Pinpoint the cell where the given text exists, returning its [x, y] midpoint coordinate. 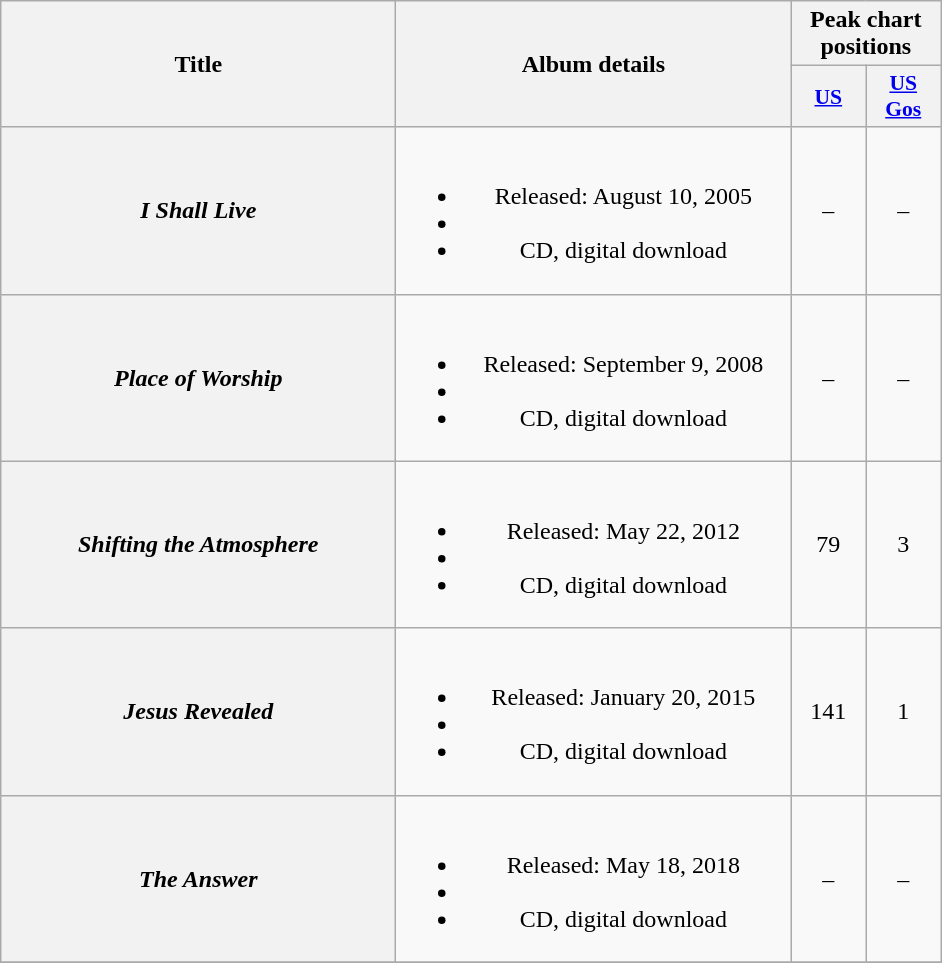
The Answer [198, 878]
US [828, 96]
1 [904, 712]
Released: January 20, 2015CD, digital download [594, 712]
Peak chart positions [866, 34]
I Shall Live [198, 210]
Jesus Revealed [198, 712]
Released: September 9, 2008CD, digital download [594, 378]
Album details [594, 64]
79 [828, 544]
Released: May 22, 2012CD, digital download [594, 544]
USGos [904, 96]
Released: May 18, 2018CD, digital download [594, 878]
Title [198, 64]
3 [904, 544]
Shifting the Atmosphere [198, 544]
Place of Worship [198, 378]
Released: August 10, 2005CD, digital download [594, 210]
141 [828, 712]
